Extract the (x, y) coordinate from the center of the cell holding the provided text.  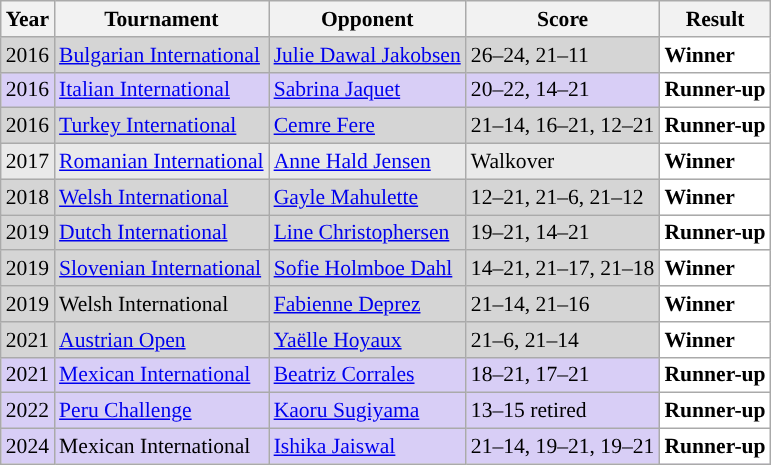
2024 (28, 447)
Romanian International (162, 162)
21–14, 21–16 (563, 304)
Italian International (162, 90)
Gayle Mahulette (368, 197)
Yaëlle Hoyaux (368, 340)
Slovenian International (162, 269)
Result (714, 19)
Peru Challenge (162, 411)
Score (563, 19)
Bulgarian International (162, 55)
Walkover (563, 162)
2018 (28, 197)
Austrian Open (162, 340)
Fabienne Deprez (368, 304)
Sofie Holmboe Dahl (368, 269)
12–21, 21–6, 21–12 (563, 197)
Anne Hald Jensen (368, 162)
19–21, 14–21 (563, 233)
Kaoru Sugiyama (368, 411)
21–14, 16–21, 12–21 (563, 126)
14–21, 21–17, 21–18 (563, 269)
Tournament (162, 19)
2017 (28, 162)
Line Christophersen (368, 233)
Dutch International (162, 233)
Opponent (368, 19)
21–6, 21–14 (563, 340)
26–24, 21–11 (563, 55)
Julie Dawal Jakobsen (368, 55)
13–15 retired (563, 411)
Sabrina Jaquet (368, 90)
18–21, 17–21 (563, 375)
Turkey International (162, 126)
Beatriz Corrales (368, 375)
Ishika Jaiswal (368, 447)
2022 (28, 411)
21–14, 19–21, 19–21 (563, 447)
Cemre Fere (368, 126)
20–22, 14–21 (563, 90)
Year (28, 19)
